For the text-containing cell, return its midpoint in (x, y) coordinate format. 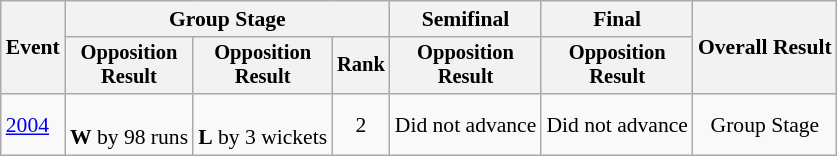
L by 3 wickets (262, 124)
Event (33, 48)
2 (361, 124)
Semifinal (466, 19)
Overall Result (765, 48)
W by 98 runs (129, 124)
Rank (361, 66)
Final (617, 19)
2004 (33, 124)
